Provide the [X, Y] coordinate of the cell's center where the given text is located.  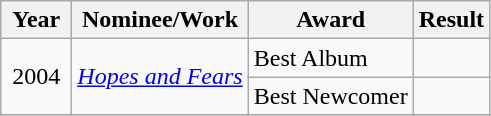
2004 [36, 77]
Result [451, 20]
Nominee/Work [160, 20]
Best Album [330, 58]
Award [330, 20]
Year [36, 20]
Best Newcomer [330, 96]
Hopes and Fears [160, 77]
